Find where the given text appears and provide that cell's center as [X, Y] coordinate. 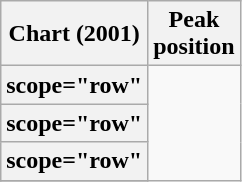
Chart (2001) [74, 34]
Peakposition [194, 34]
